Find where the given text appears and provide that cell's center as [X, Y] coordinate. 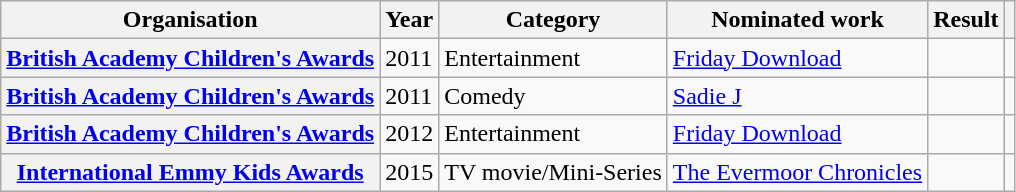
TV movie/Mini-Series [554, 172]
The Evermoor Chronicles [797, 172]
Year [410, 20]
Category [554, 20]
Organisation [190, 20]
Sadie J [797, 96]
Result [966, 20]
Comedy [554, 96]
Nominated work [797, 20]
International Emmy Kids Awards [190, 172]
2012 [410, 134]
2015 [410, 172]
